Scan for the cell matching the given text and deliver its [X, Y] coordinate at center. 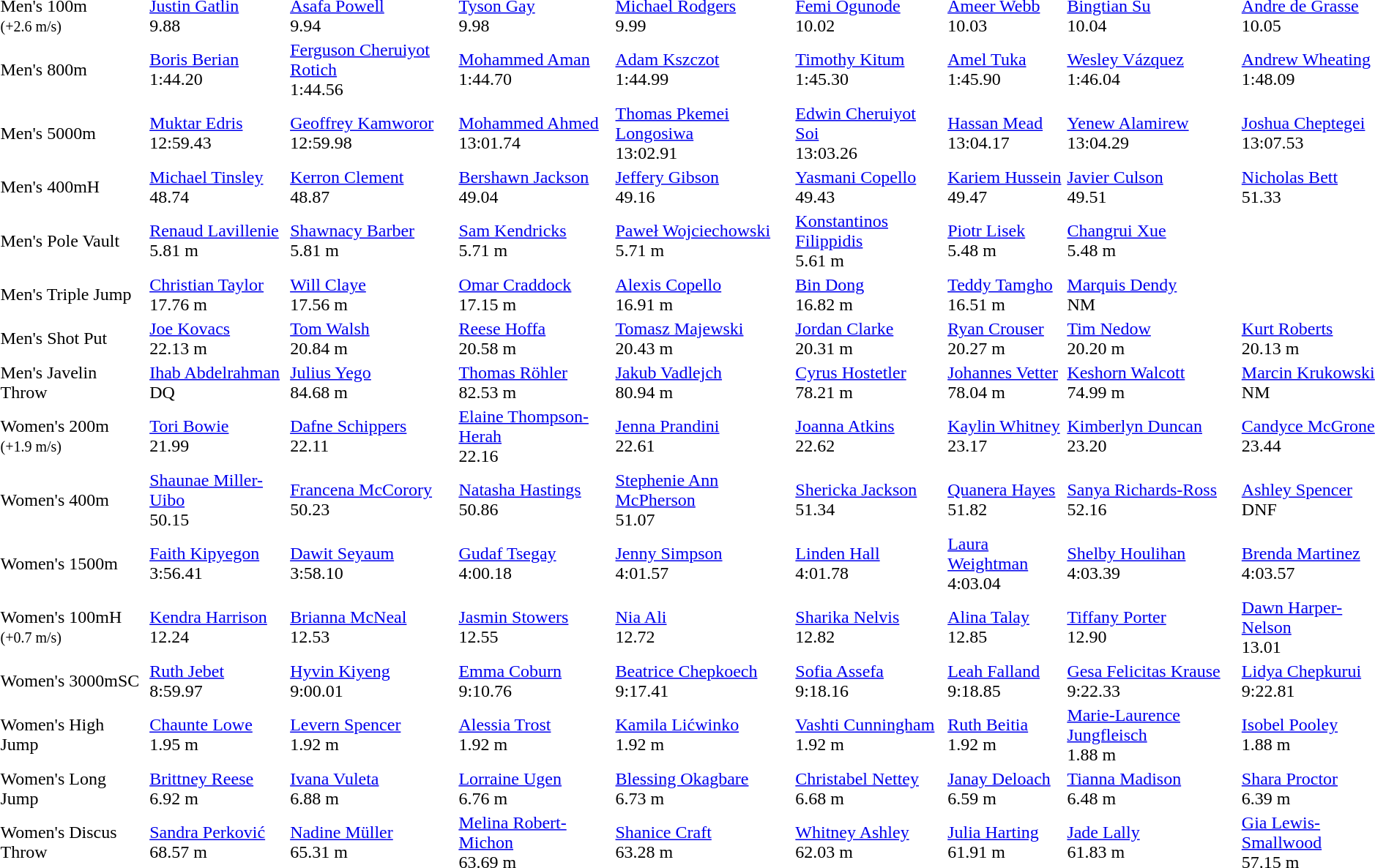
Michael Tinsley 48.74 [218, 187]
Vashti Cunningham 1.92 m [870, 735]
Javier Culson 49.51 [1152, 187]
Blessing Okagbare 6.73 m [703, 789]
Christabel Nettey 6.68 m [870, 789]
Kaylin Whitney 23.17 [1005, 436]
Mohammed Aman 1:44.70 [534, 70]
Joe Kovacs 22.13 m [218, 338]
Shaunae Miller-Uibo 50.15 [218, 500]
Johannes Vetter 78.04 m [1005, 382]
Sam Kendricks 5.71 m [534, 241]
Quanera Hayes 51.82 [1005, 500]
Natasha Hastings 50.86 [534, 500]
Tori Bowie 21.99 [218, 436]
Ihab Abdelrahman DQ [218, 382]
Kamila Lićwinko 1.92 m [703, 735]
Teddy Tamgho 16.51 m [1005, 294]
Kerron Clement 48.87 [372, 187]
Konstantinos Filippidis 5.61 m [870, 241]
Marquis Dendy NM [1152, 294]
Bin Dong 16.82 m [870, 294]
Keshorn Walcott 74.99 m [1152, 382]
Ryan Crouser 20.27 m [1005, 338]
Laura Weightman 4:03.04 [1005, 564]
Brianna McNeal 12.53 [372, 627]
Tim Nedow 20.20 m [1152, 338]
Geoffrey Kamworor 12:59.98 [372, 133]
Tianna Madison 6.48 m [1152, 789]
Tomasz Majewski 20.43 m [703, 338]
Julius Yego 84.68 m [372, 382]
Sanya Richards-Ross 52.16 [1152, 500]
Christian Taylor 17.76 m [218, 294]
Tiffany Porter 12.90 [1152, 627]
Shawnacy Barber 5.81 m [372, 241]
Paweł Wojciechowski 5.71 m [703, 241]
Edwin Cheruiyot Soi 13:03.26 [870, 133]
Linden Hall 4:01.78 [870, 564]
Timothy Kitum 1:45.30 [870, 70]
Amel Tuka 1:45.90 [1005, 70]
Emma Coburn 9:10.76 [534, 681]
Faith Kipyegon 3:56.41 [218, 564]
Dawit Seyaum 3:58.10 [372, 564]
Reese Hoffa 20.58 m [534, 338]
Chaunte Lowe 1.95 m [218, 735]
Jenna Prandini 22.61 [703, 436]
Janay Deloach 6.59 m [1005, 789]
Mohammed Ahmed 13:01.74 [534, 133]
Will Claye 17.56 m [372, 294]
Francena McCorory 50.23 [372, 500]
Piotr Lisek 5.48 m [1005, 241]
Kimberlyn Duncan 23.20 [1152, 436]
Thomas Pkemei Longosiwa 13:02.91 [703, 133]
Boris Berian 1:44.20 [218, 70]
Lorraine Ugen 6.76 m [534, 789]
Brittney Reese 6.92 m [218, 789]
Kendra Harrison 12.24 [218, 627]
Shelby Houlihan 4:03.39 [1152, 564]
Omar Craddock 17.15 m [534, 294]
Thomas Röhler 82.53 m [534, 382]
Sharika Nelvis 12.82 [870, 627]
Sofia Assefa 9:18.16 [870, 681]
Tom Walsh 20.84 m [372, 338]
Marie-Laurence Jungfleisch 1.88 m [1152, 735]
Renaud Lavillenie 5.81 m [218, 241]
Joanna Atkins 22.62 [870, 436]
Bershawn Jackson 49.04 [534, 187]
Muktar Edris 12:59.43 [218, 133]
Jenny Simpson 4:01.57 [703, 564]
Cyrus Hostetler 78.21 m [870, 382]
Ferguson Cheruiyot Rotich 1:44.56 [372, 70]
Yasmani Copello 49.43 [870, 187]
Jordan Clarke 20.31 m [870, 338]
Ruth Jebet 8:59.97 [218, 681]
Hyvin Kiyeng 9:00.01 [372, 681]
Yenew Alamirew 13:04.29 [1152, 133]
Alina Talay 12.85 [1005, 627]
Beatrice Chepkoech 9:17.41 [703, 681]
Alexis Copello 16.91 m [703, 294]
Hassan Mead 13:04.17 [1005, 133]
Ivana Vuleta 6.88 m [372, 789]
Gudaf Tsegay 4:00.18 [534, 564]
Jasmin Stowers 12.55 [534, 627]
Leah Falland 9:18.85 [1005, 681]
Jeffery Gibson 49.16 [703, 187]
Ruth Beitia 1.92 m [1005, 735]
Alessia Trost 1.92 m [534, 735]
Elaine Thompson-Herah 22.16 [534, 436]
Dafne Schippers 22.11 [372, 436]
Adam Kszczot 1:44.99 [703, 70]
Shericka Jackson 51.34 [870, 500]
Kariem Hussein 49.47 [1005, 187]
Changrui Xue 5.48 m [1152, 241]
Nia Ali 12.72 [703, 627]
Levern Spencer 1.92 m [372, 735]
Wesley Vázquez 1:46.04 [1152, 70]
Gesa Felicitas Krause 9:22.33 [1152, 681]
Jakub Vadlejch 80.94 m [703, 382]
Stephenie Ann McPherson 51.07 [703, 500]
